Provide the (x, y) coordinate of the cell's center where the given text is located.  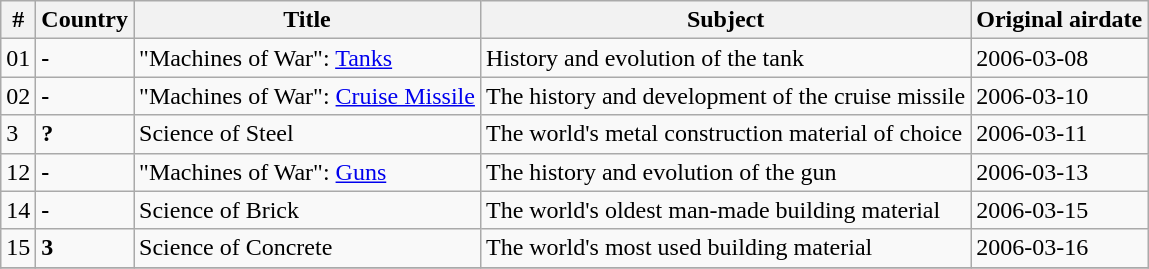
2006-03-11 (1060, 134)
2006-03-13 (1060, 172)
The world's oldest man-made building material (725, 210)
Subject (725, 20)
History and evolution of the tank (725, 58)
The history and development of the cruise missile (725, 96)
The world's metal construction material of choice (725, 134)
"Machines of War": Guns (308, 172)
"Machines of War": Tanks (308, 58)
The history and evolution of the gun (725, 172)
Original airdate (1060, 20)
Title (308, 20)
2006-03-10 (1060, 96)
2006-03-15 (1060, 210)
Science of Concrete (308, 248)
2006-03-08 (1060, 58)
Science of Brick (308, 210)
The world's most used building material (725, 248)
14 (18, 210)
01 (18, 58)
2006-03-16 (1060, 248)
12 (18, 172)
02 (18, 96)
# (18, 20)
Science of Steel (308, 134)
? (85, 134)
Country (85, 20)
"Machines of War": Cruise Missile (308, 96)
15 (18, 248)
